Provide the (X, Y) coordinate of the cell's center where the given text is located.  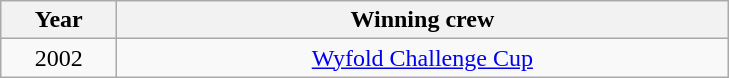
Year (59, 20)
2002 (59, 58)
Wyfold Challenge Cup (422, 58)
Winning crew (422, 20)
